Locate the cell with the specified text and output its (X, Y) center coordinate. 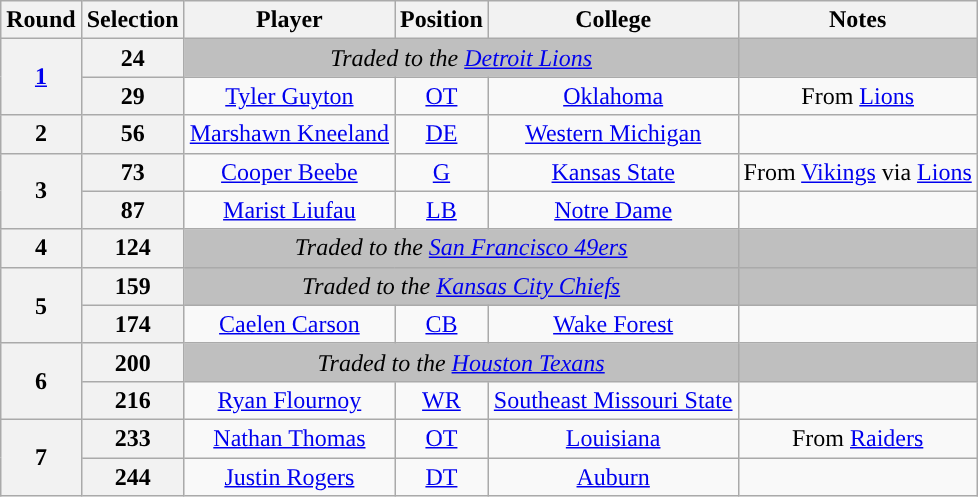
6 (41, 381)
Kansas State (613, 172)
216 (132, 400)
Louisiana (613, 438)
College (613, 20)
From Lions (858, 96)
Oklahoma (613, 96)
From Raiders (858, 438)
29 (132, 96)
CB (442, 324)
DT (442, 477)
244 (132, 477)
LB (442, 210)
Ryan Flournoy (289, 400)
Western Michigan (613, 134)
Player (289, 20)
1 (41, 77)
Traded to the Houston Texans (461, 362)
Selection (132, 20)
DE (442, 134)
Wake Forest (613, 324)
Tyler Guyton (289, 96)
3 (41, 191)
233 (132, 438)
2 (41, 134)
Nathan Thomas (289, 438)
Southeast Missouri State (613, 400)
56 (132, 134)
Position (442, 20)
Auburn (613, 477)
Caelen Carson (289, 324)
5 (41, 305)
Notes (858, 20)
174 (132, 324)
Cooper Beebe (289, 172)
24 (132, 58)
Traded to the Detroit Lions (461, 58)
124 (132, 248)
7 (41, 457)
Traded to the San Francisco 49ers (461, 248)
Round (41, 20)
Marshawn Kneeland (289, 134)
From Vikings via Lions (858, 172)
Traded to the Kansas City Chiefs (461, 286)
WR (442, 400)
Marist Liufau (289, 210)
4 (41, 248)
87 (132, 210)
Justin Rogers (289, 477)
Notre Dame (613, 210)
73 (132, 172)
200 (132, 362)
G (442, 172)
159 (132, 286)
